Capture the cell that displays the provided text and extract its [X, Y] central coordinate. 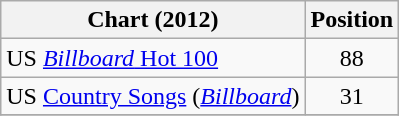
88 [352, 58]
Position [352, 20]
31 [352, 96]
US Country Songs (Billboard) [153, 96]
US Billboard Hot 100 [153, 58]
Chart (2012) [153, 20]
